Detect which cell encompasses the target text, then output its [X, Y] center coordinate. 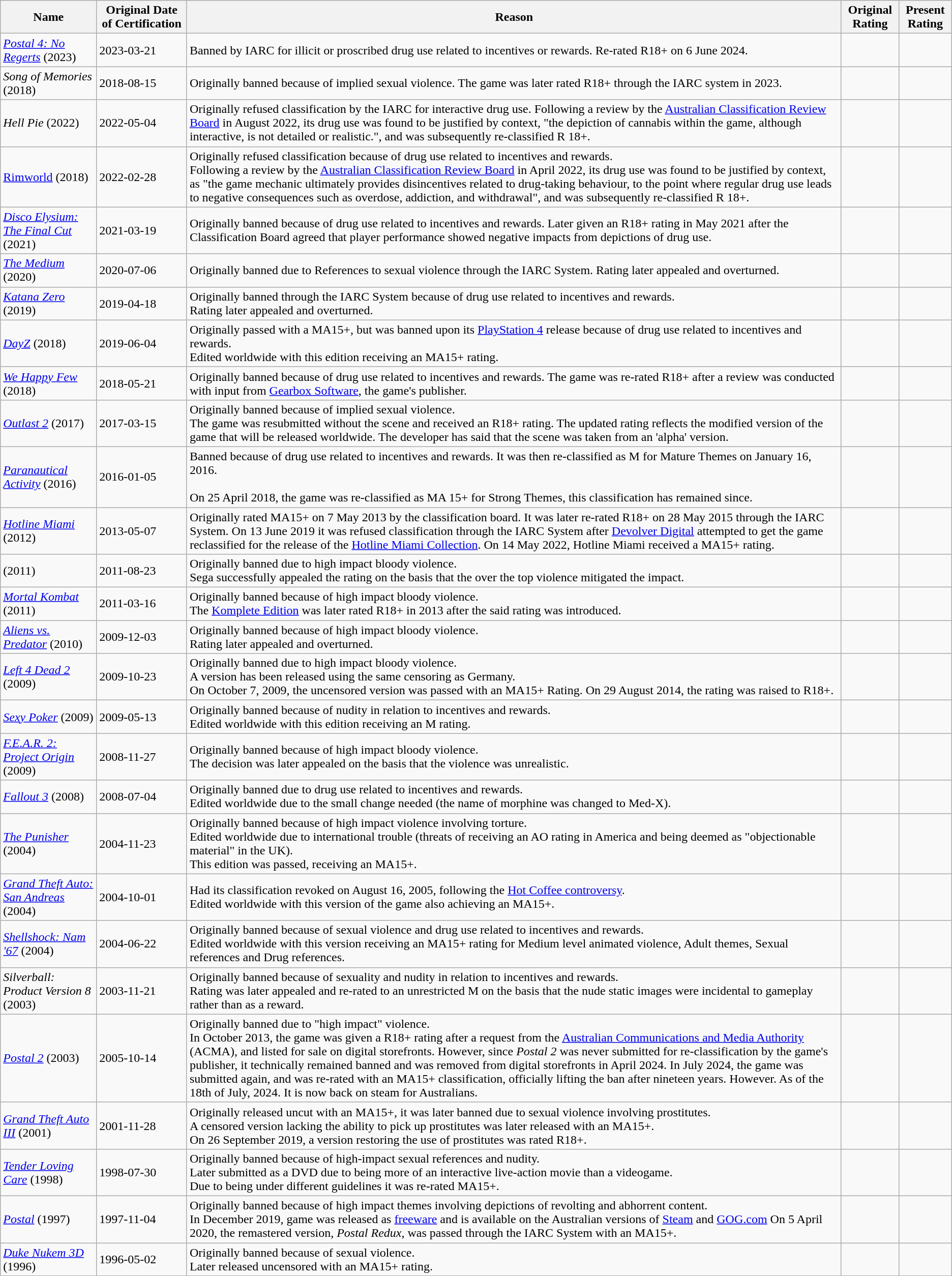
2023-03-21 [142, 50]
Left 4 Dead 2 (2009) [49, 677]
Name [49, 17]
Postal 4: No Regerts (2023) [49, 50]
Originally banned because of implied sexual violence. The game was later rated R18+ through the IARC system in 2023. [514, 83]
2022-05-04 [142, 123]
Present Rating [926, 17]
2018-08-15 [142, 83]
DayZ (2018) [49, 343]
Hotline Miami (2012) [49, 531]
Duke Nukem 3D (1996) [49, 1259]
Aliens vs. Predator (2010) [49, 637]
Originally banned because of sexual violence.Later released uncensored with an MA15+ rating. [514, 1259]
2020-07-06 [142, 271]
2005-10-14 [142, 1058]
(2011) [49, 571]
2009-05-13 [142, 717]
2003-11-21 [142, 991]
Postal 2 (2003) [49, 1058]
2013-05-07 [142, 531]
Originally banned due to References to sexual violence through the IARC System. Rating later appealed and overturned. [514, 271]
Outlast 2 (2017) [49, 423]
2009-12-03 [142, 637]
2011-03-16 [142, 604]
Originally banned because of high impact bloody violence.The Komplete Edition was later rated R18+ in 2013 after the said rating was introduced. [514, 604]
Reason [514, 17]
2001-11-28 [142, 1125]
2021-03-19 [142, 230]
Silverball: Product Version 8 (2003) [49, 991]
Originally banned through the IARC System because of drug use related to incentives and rewards.Rating later appealed and overturned. [514, 303]
2019-06-04 [142, 343]
Shellshock: Nam '67 (2004) [49, 944]
Sexy Poker (2009) [49, 717]
Postal (1997) [49, 1219]
Fallout 3 (2008) [49, 796]
Originally banned because of high impact bloody violence.The decision was later appealed on the basis that the violence was unrealistic. [514, 757]
Mortal Kombat (2011) [49, 604]
F.E.A.R. 2: Project Origin (2009) [49, 757]
2009-10-23 [142, 677]
1997-11-04 [142, 1219]
2004-11-23 [142, 843]
The Punisher (2004) [49, 843]
2022-02-28 [142, 177]
1998-07-30 [142, 1172]
Katana Zero (2019) [49, 303]
2016-01-05 [142, 477]
The Medium (2020) [49, 271]
Original Date of Certification [142, 17]
Grand Theft Auto: San Andreas (2004) [49, 897]
Banned by IARC for illicit or proscribed drug use related to incentives or rewards. Re-rated R18+ on 6 June 2024. [514, 50]
Grand Theft Auto III (2001) [49, 1125]
2019-04-18 [142, 303]
2008-07-04 [142, 796]
2018-05-21 [142, 383]
Original Rating [870, 17]
Tender Loving Care (1998) [49, 1172]
Paranautical Activity (2016) [49, 477]
Originally banned because of high impact bloody violence.Rating later appealed and overturned. [514, 637]
2008-11-27 [142, 757]
2011-08-23 [142, 571]
Rimworld (2018) [49, 177]
Song of Memories (2018) [49, 83]
Hell Pie (2022) [49, 123]
2017-03-15 [142, 423]
1996-05-02 [142, 1259]
2004-06-22 [142, 944]
Disco Elysium: The Final Cut (2021) [49, 230]
Originally banned because of nudity in relation to incentives and rewards.Edited worldwide with this edition receiving an M rating. [514, 717]
We Happy Few (2018) [49, 383]
2004-10-01 [142, 897]
